Find where the given text appears and provide that cell's center as [x, y] coordinate. 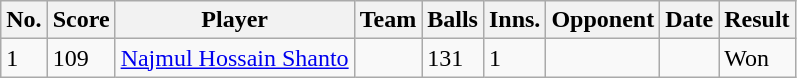
Team [388, 20]
Result [757, 20]
Balls [453, 20]
Player [234, 20]
109 [81, 58]
Date [690, 20]
Score [81, 20]
Najmul Hossain Shanto [234, 58]
131 [453, 58]
Opponent [603, 20]
No. [24, 20]
Inns. [514, 20]
Won [757, 58]
